Return (X, Y) of the center of cell containing provided text 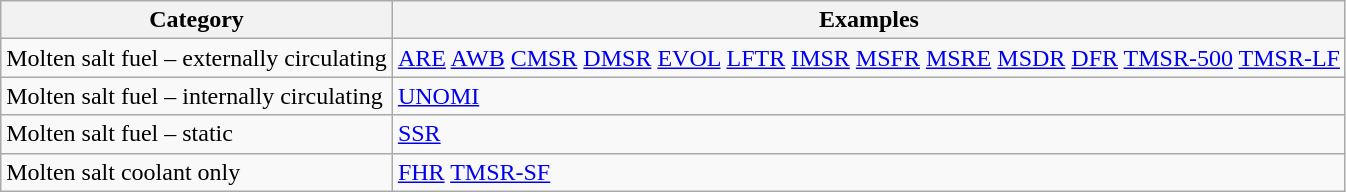
Examples (868, 20)
ARE AWB CMSR DMSR EVOL LFTR IMSR MSFR MSRE MSDR DFR TMSR-500 TMSR-LF (868, 58)
Molten salt fuel – static (197, 134)
Molten salt fuel – internally circulating (197, 96)
Molten salt fuel – externally circulating (197, 58)
Category (197, 20)
UNOMI (868, 96)
SSR (868, 134)
Molten salt coolant only (197, 172)
FHR TMSR-SF (868, 172)
